Find where the given text appears and provide that cell's center as (X, Y) coordinate. 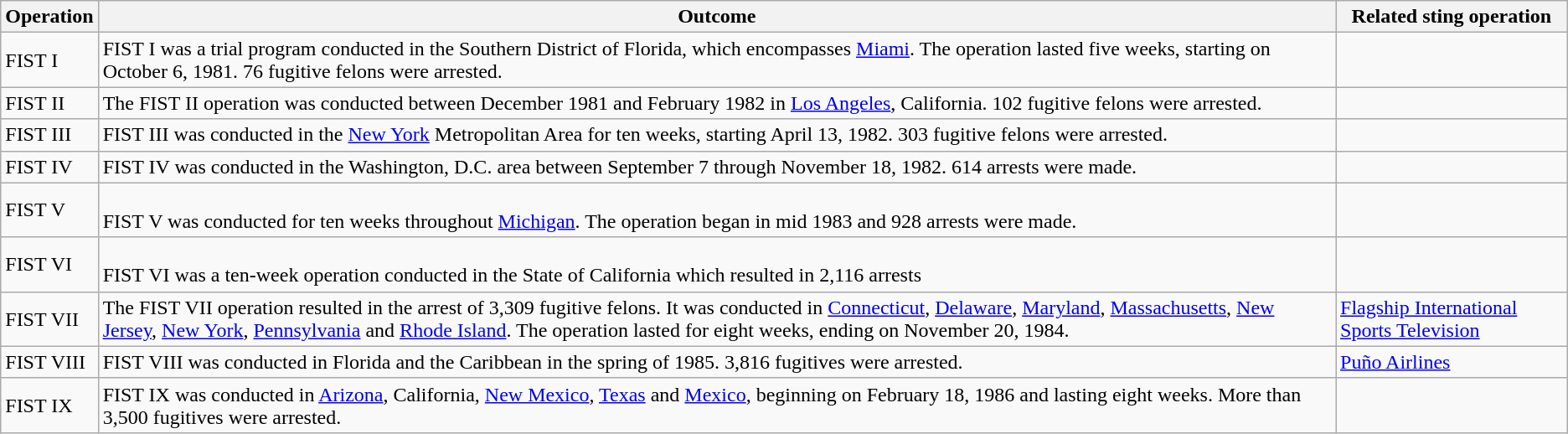
FIST VI was a ten-week operation conducted in the State of California which resulted in 2,116 arrests (717, 265)
FIST VIII was conducted in Florida and the Caribbean in the spring of 1985. 3,816 fugitives were arrested. (717, 362)
Puño Airlines (1452, 362)
FIST VI (49, 265)
FIST VII (49, 318)
FIST VIII (49, 362)
FIST III was conducted in the New York Metropolitan Area for ten weeks, starting April 13, 1982. 303 fugitive felons were arrested. (717, 135)
Flagship International Sports Television (1452, 318)
FIST V was conducted for ten weeks throughout Michigan. The operation began in mid 1983 and 928 arrests were made. (717, 209)
FIST III (49, 135)
FIST II (49, 103)
Related sting operation (1452, 17)
FIST V (49, 209)
Outcome (717, 17)
FIST IX (49, 406)
FIST IV (49, 167)
The FIST II operation was conducted between December 1981 and February 1982 in Los Angeles, California. 102 fugitive felons were arrested. (717, 103)
Operation (49, 17)
FIST IV was conducted in the Washington, D.C. area between September 7 through November 18, 1982. 614 arrests were made. (717, 167)
FIST I (49, 60)
